Search for the cell housing the specified text and yield its (x, y) center coordinate. 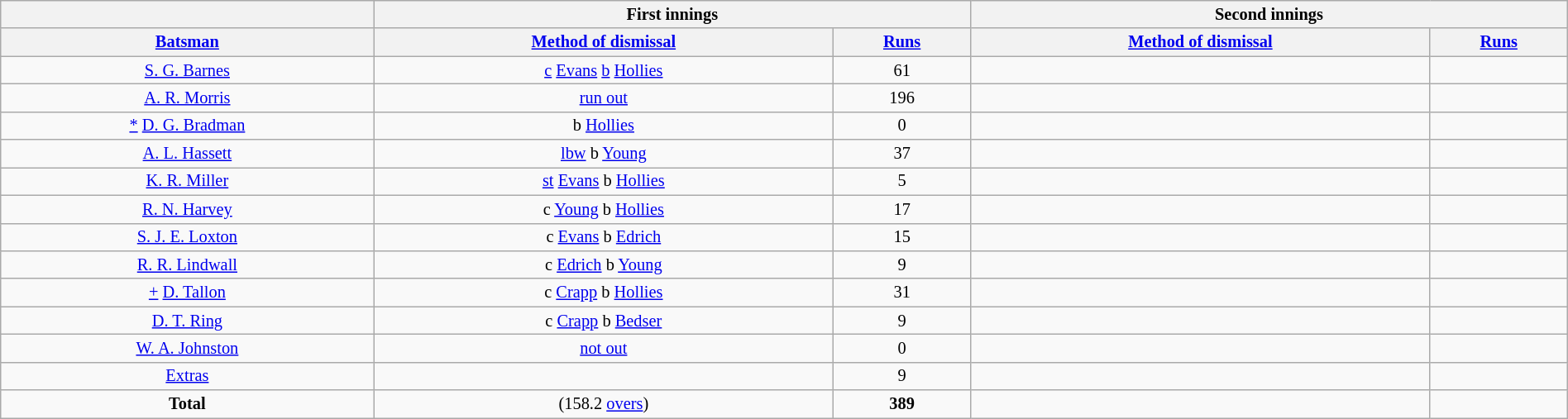
A. L. Hassett (187, 154)
c Young b Hollies (604, 209)
R. N. Harvey (187, 209)
15 (902, 237)
First innings (672, 14)
37 (902, 154)
* D. G. Bradman (187, 126)
Extras (187, 376)
Batsman (187, 42)
Second innings (1269, 14)
not out (604, 348)
b Hollies (604, 126)
(158.2 overs) (604, 404)
17 (902, 209)
196 (902, 98)
S. G. Barnes (187, 70)
lbw b Young (604, 154)
D. T. Ring (187, 321)
389 (902, 404)
S. J. E. Loxton (187, 237)
c Evans b Edrich (604, 237)
c Evans b Hollies (604, 70)
W. A. Johnston (187, 348)
c Crapp b Hollies (604, 293)
A. R. Morris (187, 98)
K. R. Miller (187, 181)
c Crapp b Bedser (604, 321)
61 (902, 70)
+ D. Tallon (187, 293)
st Evans b Hollies (604, 181)
Total (187, 404)
5 (902, 181)
R. R. Lindwall (187, 264)
31 (902, 293)
c Edrich b Young (604, 264)
run out (604, 98)
